From the cell containing the given text, extract its center point as [X, Y] coordinate. 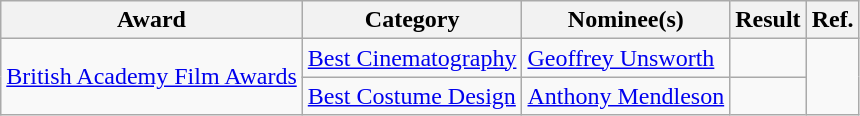
British Academy Film Awards [152, 77]
Award [152, 20]
Best Cinematography [412, 58]
Geoffrey Unsworth [626, 58]
Result [768, 20]
Nominee(s) [626, 20]
Category [412, 20]
Best Costume Design [412, 96]
Ref. [832, 20]
Anthony Mendleson [626, 96]
